Locate the cell with the specified text and output its (X, Y) center coordinate. 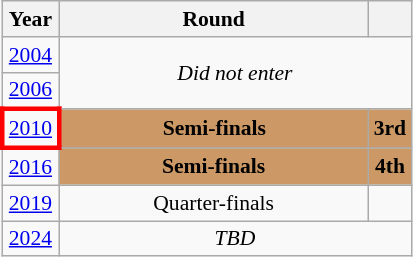
2019 (30, 203)
2010 (30, 130)
TBD (236, 239)
2004 (30, 55)
3rd (390, 130)
Year (30, 19)
2024 (30, 239)
Did not enter (236, 74)
Round (214, 19)
2016 (30, 166)
4th (390, 166)
Quarter-finals (214, 203)
2006 (30, 90)
